From the cell containing the given text, extract its center point as (X, Y) coordinate. 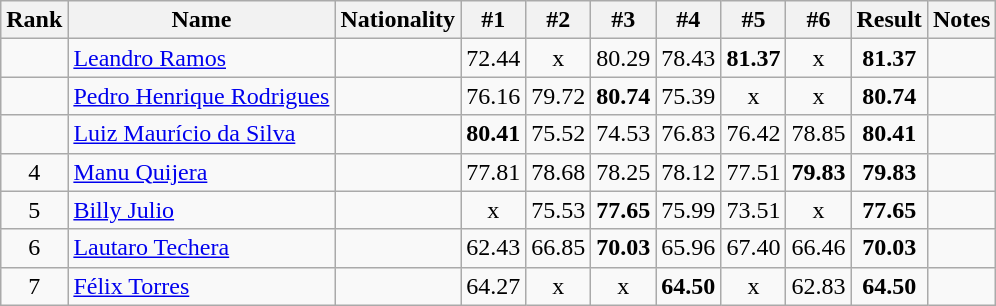
4 (34, 172)
62.43 (494, 248)
Luiz Maurício da Silva (202, 134)
76.42 (754, 134)
66.85 (558, 248)
77.51 (754, 172)
79.72 (558, 96)
Pedro Henrique Rodrigues (202, 96)
75.39 (688, 96)
75.53 (558, 210)
65.96 (688, 248)
78.12 (688, 172)
72.44 (494, 58)
78.25 (624, 172)
#2 (558, 20)
7 (34, 286)
78.85 (818, 134)
76.83 (688, 134)
Manu Quijera (202, 172)
67.40 (754, 248)
78.68 (558, 172)
77.81 (494, 172)
76.16 (494, 96)
75.99 (688, 210)
Name (202, 20)
#4 (688, 20)
#6 (818, 20)
66.46 (818, 248)
Notes (961, 20)
73.51 (754, 210)
78.43 (688, 58)
#1 (494, 20)
#3 (624, 20)
Rank (34, 20)
64.27 (494, 286)
6 (34, 248)
Nationality (398, 20)
74.53 (624, 134)
75.52 (558, 134)
Billy Julio (202, 210)
5 (34, 210)
Leandro Ramos (202, 58)
80.29 (624, 58)
#5 (754, 20)
Félix Torres (202, 286)
62.83 (818, 286)
Result (889, 20)
Lautaro Techera (202, 248)
